Locate the cell with the specified text and output its [X, Y] center coordinate. 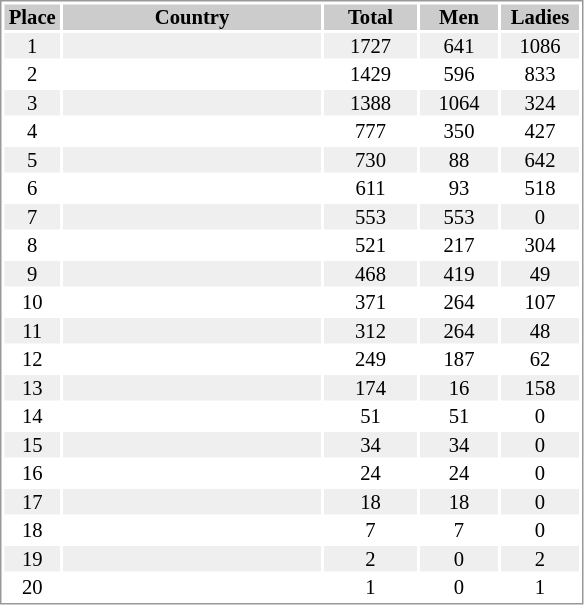
596 [459, 75]
6 [32, 189]
5 [32, 160]
642 [540, 160]
777 [370, 131]
9 [32, 274]
833 [540, 75]
371 [370, 303]
8 [32, 245]
10 [32, 303]
15 [32, 445]
249 [370, 359]
14 [32, 417]
1064 [459, 103]
20 [32, 587]
158 [540, 388]
1429 [370, 75]
17 [32, 502]
93 [459, 189]
641 [459, 46]
187 [459, 359]
19 [32, 559]
427 [540, 131]
174 [370, 388]
4 [32, 131]
12 [32, 359]
419 [459, 274]
48 [540, 331]
1727 [370, 46]
11 [32, 331]
304 [540, 245]
62 [540, 359]
Men [459, 17]
13 [32, 388]
324 [540, 103]
49 [540, 274]
518 [540, 189]
107 [540, 303]
1388 [370, 103]
88 [459, 160]
521 [370, 245]
350 [459, 131]
468 [370, 274]
Country [192, 17]
611 [370, 189]
3 [32, 103]
1086 [540, 46]
Ladies [540, 17]
Total [370, 17]
312 [370, 331]
217 [459, 245]
730 [370, 160]
Place [32, 17]
